For the text-containing cell, return its midpoint in (x, y) coordinate format. 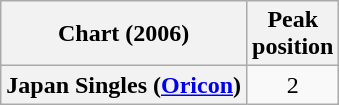
Japan Singles (Oricon) (124, 85)
Chart (2006) (124, 34)
Peakposition (293, 34)
2 (293, 85)
